Extract the (x, y) coordinate from the center of the cell holding the provided text.  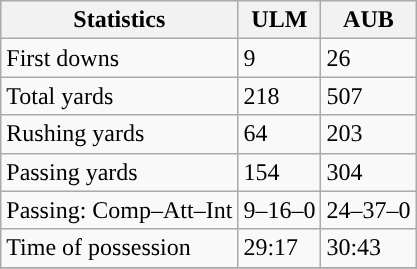
64 (280, 134)
Time of possession (120, 248)
Statistics (120, 20)
30:43 (368, 248)
26 (368, 58)
First downs (120, 58)
Rushing yards (120, 134)
218 (280, 96)
ULM (280, 20)
304 (368, 172)
Total yards (120, 96)
9–16–0 (280, 210)
24–37–0 (368, 210)
154 (280, 172)
203 (368, 134)
507 (368, 96)
29:17 (280, 248)
Passing yards (120, 172)
Passing: Comp–Att–Int (120, 210)
AUB (368, 20)
9 (280, 58)
